Find where the given text appears and provide that cell's center as (X, Y) coordinate. 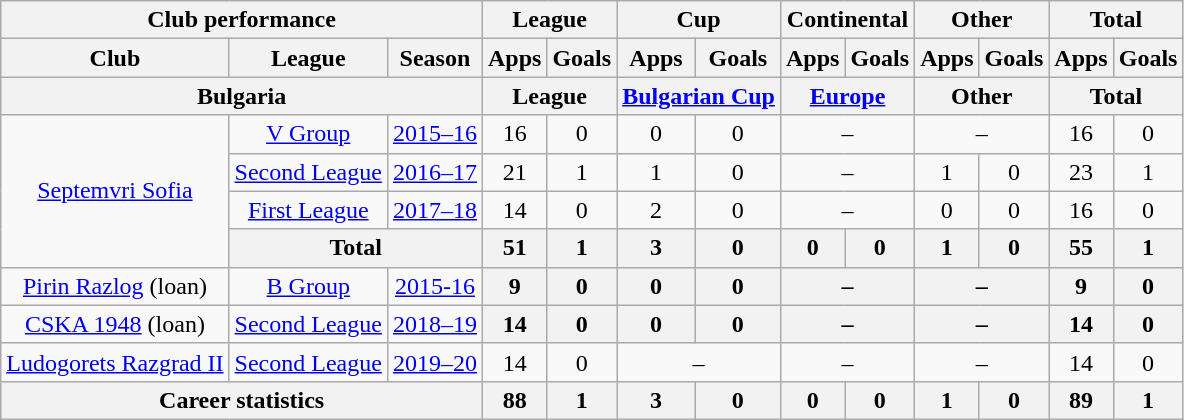
2018–19 (434, 324)
23 (1081, 172)
Europe (847, 96)
2019–20 (434, 362)
Ludogorets Razgrad II (115, 362)
89 (1081, 400)
Pirin Razlog (loan) (115, 286)
Career statistics (242, 400)
2 (656, 210)
2016–17 (434, 172)
21 (514, 172)
First League (308, 210)
Club (115, 58)
Septemvri Sofia (115, 191)
Club performance (242, 20)
Cup (699, 20)
B Group (308, 286)
Bulgaria (242, 96)
2015–16 (434, 134)
Continental (847, 20)
88 (514, 400)
Season (434, 58)
51 (514, 248)
2015-16 (434, 286)
V Group (308, 134)
Bulgarian Cup (699, 96)
CSKA 1948 (loan) (115, 324)
55 (1081, 248)
2017–18 (434, 210)
